Search for the cell housing the specified text and yield its [x, y] center coordinate. 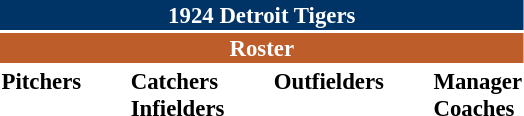
1924 Detroit Tigers [262, 15]
Roster [262, 48]
